Extract the [X, Y] coordinate from the center of the cell holding the provided text.  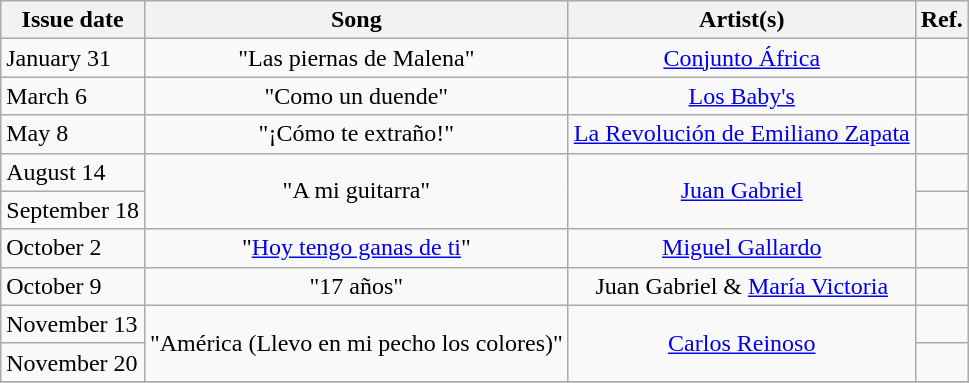
Los Baby's [742, 96]
November 20 [73, 362]
La Revolución de Emiliano Zapata [742, 134]
March 6 [73, 96]
Conjunto África [742, 58]
"América (Llevo en mi pecho los colores)" [356, 343]
Song [356, 20]
October 9 [73, 286]
Issue date [73, 20]
Juan Gabriel & María Victoria [742, 286]
"Hoy tengo ganas de ti" [356, 248]
August 14 [73, 172]
November 13 [73, 324]
May 8 [73, 134]
Miguel Gallardo [742, 248]
"Como un duende" [356, 96]
Artist(s) [742, 20]
Carlos Reinoso [742, 343]
October 2 [73, 248]
September 18 [73, 210]
"17 años" [356, 286]
January 31 [73, 58]
"A mi guitarra" [356, 191]
Juan Gabriel [742, 191]
Ref. [942, 20]
"Las piernas de Malena" [356, 58]
"¡Cómo te extraño!" [356, 134]
